Find where the given text appears and provide that cell's center as (x, y) coordinate. 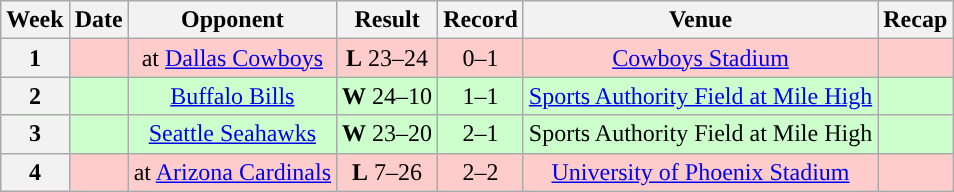
L 7–26 (388, 172)
2–2 (481, 172)
2 (35, 96)
Date (98, 20)
1–1 (481, 96)
Result (388, 20)
2–1 (481, 134)
W 24–10 (388, 96)
3 (35, 134)
Buffalo Bills (232, 96)
at Dallas Cowboys (232, 58)
Week (35, 20)
L 23–24 (388, 58)
at Arizona Cardinals (232, 172)
4 (35, 172)
Opponent (232, 20)
W 23–20 (388, 134)
1 (35, 58)
Seattle Seahawks (232, 134)
0–1 (481, 58)
Record (481, 20)
Recap (916, 20)
Venue (700, 20)
University of Phoenix Stadium (700, 172)
Cowboys Stadium (700, 58)
